From the cell containing the given text, extract its center point as (X, Y) coordinate. 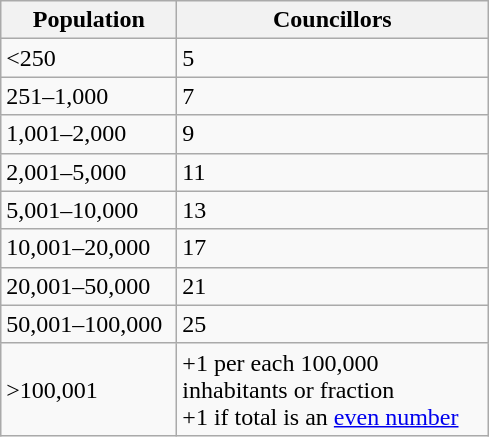
21 (332, 286)
5,001–10,000 (89, 210)
251–1,000 (89, 96)
50,001–100,000 (89, 324)
10,001–20,000 (89, 248)
2,001–5,000 (89, 172)
1,001–2,000 (89, 134)
>100,001 (89, 389)
+1 per each 100,000 inhabitants or fraction+1 if total is an even number (332, 389)
Population (89, 20)
5 (332, 58)
25 (332, 324)
<250 (89, 58)
11 (332, 172)
Councillors (332, 20)
7 (332, 96)
20,001–50,000 (89, 286)
17 (332, 248)
9 (332, 134)
13 (332, 210)
